From the cell containing the given text, extract its center point as (X, Y) coordinate. 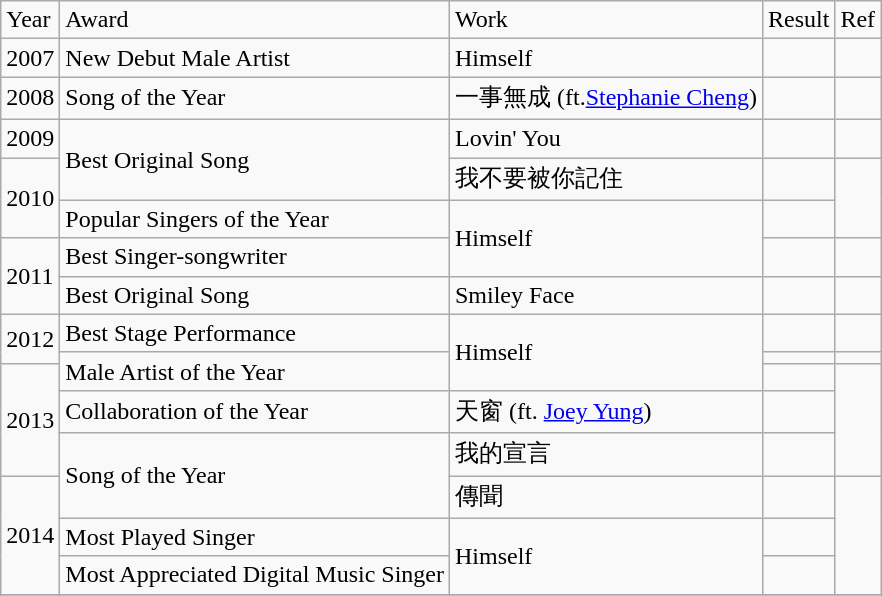
Most Played Singer (255, 537)
Best Singer-songwriter (255, 257)
Work (606, 20)
我不要被你記住 (606, 180)
Best Stage Performance (255, 333)
Result (799, 20)
2009 (30, 138)
New Debut Male Artist (255, 58)
Collaboration of the Year (255, 412)
2010 (30, 198)
傳聞 (606, 498)
Popular Singers of the Year (255, 219)
2012 (30, 338)
Smiley Face (606, 295)
我的宣言 (606, 454)
2008 (30, 98)
Male Artist of the Year (255, 371)
天窗 (ft. Joey Yung) (606, 412)
2007 (30, 58)
Most Appreciated Digital Music Singer (255, 575)
一事無成 (ft.Stephanie Cheng) (606, 98)
2011 (30, 276)
Award (255, 20)
Ref (858, 20)
Lovin' You (606, 138)
2014 (30, 536)
Year (30, 20)
2013 (30, 419)
